Extract the [x, y] coordinate from the center of the cell holding the provided text.  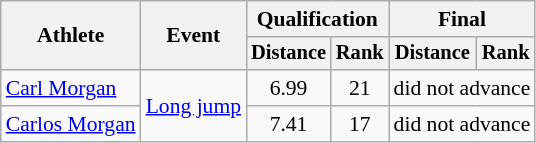
6.99 [288, 88]
Final [462, 19]
Carlos Morgan [71, 124]
Athlete [71, 36]
17 [360, 124]
Carl Morgan [71, 88]
7.41 [288, 124]
Long jump [194, 106]
Qualification [317, 19]
Event [194, 36]
21 [360, 88]
